Determine the [x, y] coordinate at the center of the cell enclosing the given text.  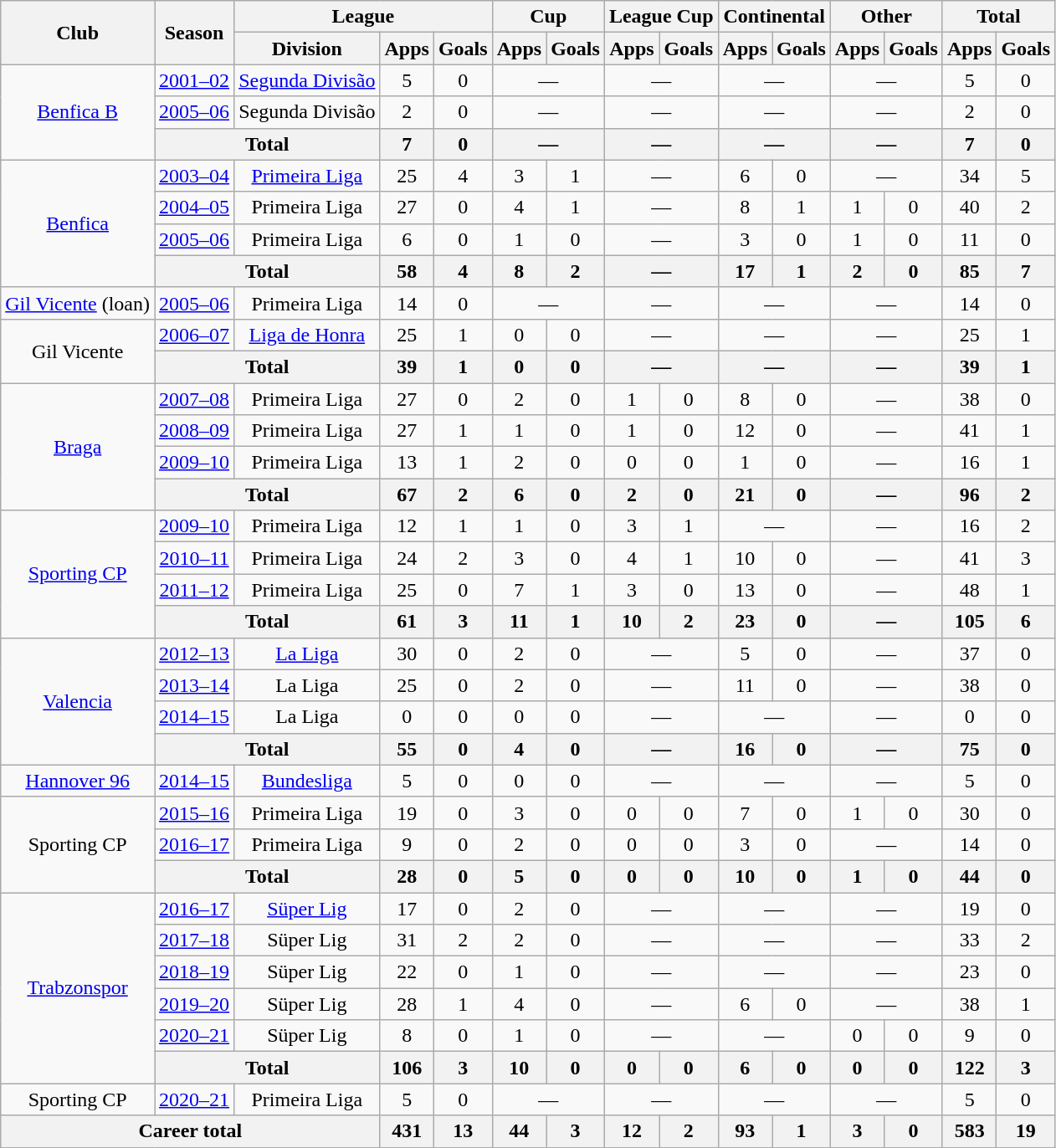
22 [407, 972]
2008–09 [194, 431]
Hannover 96 [78, 781]
Club [78, 33]
55 [407, 749]
105 [969, 622]
Continental [774, 17]
Gil Vicente (loan) [78, 303]
2007–08 [194, 399]
Benfica B [78, 112]
Gil Vicente [78, 351]
Benfica [78, 223]
583 [969, 1131]
21 [745, 495]
2012–13 [194, 653]
Other [886, 17]
Division [307, 49]
75 [969, 749]
2004–05 [194, 208]
431 [407, 1131]
96 [969, 495]
58 [407, 271]
2019–20 [194, 1004]
2001–02 [194, 80]
37 [969, 653]
2017–18 [194, 940]
Valencia [78, 701]
2006–07 [194, 335]
League [363, 17]
48 [969, 590]
40 [969, 208]
League Cup [661, 17]
Trabzonspor [78, 987]
Bundesliga [307, 781]
Season [194, 33]
93 [745, 1131]
61 [407, 622]
2015–16 [194, 812]
Liga de Honra [307, 335]
Career total [191, 1131]
106 [407, 1068]
2013–14 [194, 685]
2011–12 [194, 590]
31 [407, 940]
2010–11 [194, 558]
24 [407, 558]
2018–19 [194, 972]
34 [969, 176]
85 [969, 271]
2003–04 [194, 176]
Cup [548, 17]
Braga [78, 447]
122 [969, 1068]
67 [407, 495]
33 [969, 940]
